Output the [x, y] coordinate of the center of the cell containing the given text.  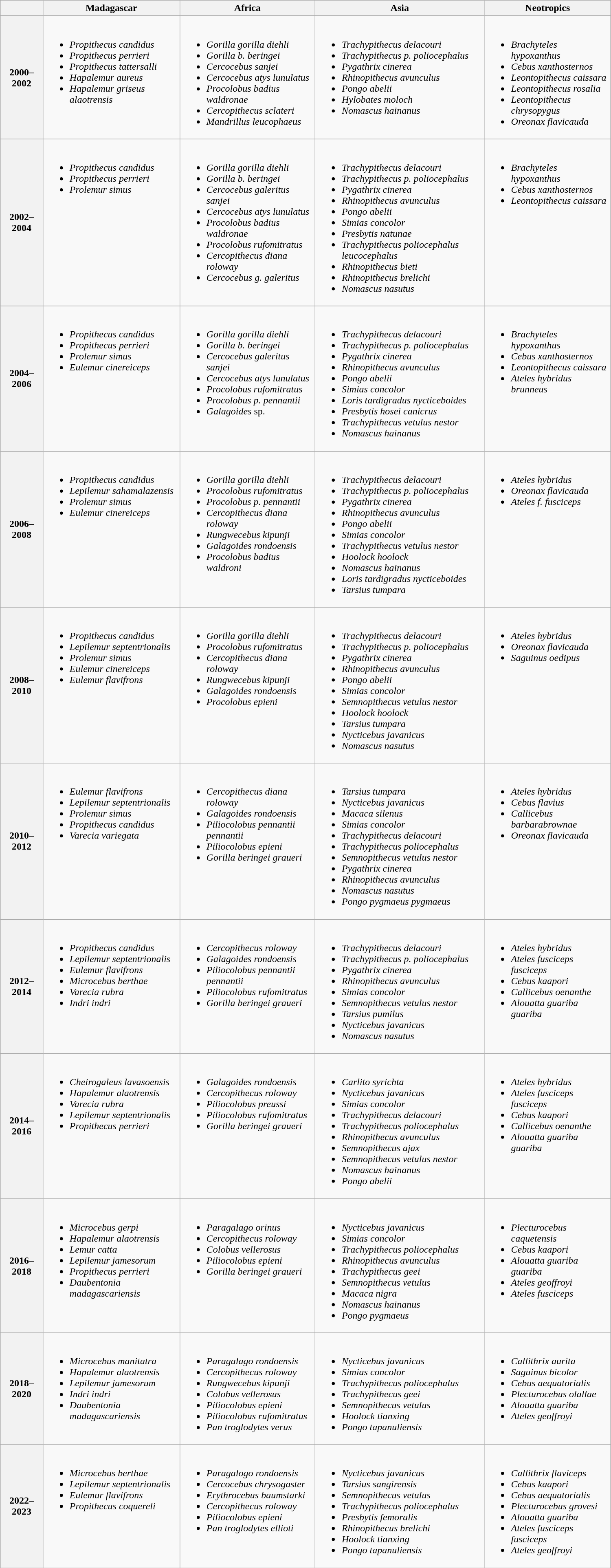
2010–2012 [22, 841]
2008–2010 [22, 685]
Propithecus candidusLepilemur septentrionalisProlemur simusEulemur cinereicepsEulemur flavifrons [111, 685]
Callithrix auritaSaguinus bicolorCebus aequatorialisPlecturocebus olallaeAlouatta guaribaAteles geoffroyi [547, 1389]
Madagascar [111, 8]
Ateles hybridusOreonax flavicaudaAteles f. fusciceps [547, 529]
Cercopithecus diana rolowayGalagoides rondoensisPiliocolobus pennantii pennantiiPiliocolobus epieni Gorilla beringei graueri [247, 841]
Asia [400, 8]
Brachyteles hypoxanthusCebus xanthosternosLeontopithecus caissara [547, 222]
2002–2004 [22, 222]
Paragalago orinusCercopithecus rolowayColobus vellerosusPiliocolobus epieniGorilla beringei graueri [247, 1266]
2006–2008 [22, 529]
Galagoides rondoensisCercopithecus rolowayPiliocolobus preussiPiliocolobus rufomitratusGorilla beringei graueri [247, 1126]
Ateles hybridusCebus flaviusCallicebus barbarabrownae Oreonax flavicauda [547, 841]
Cheirogaleus lavasoensisHapalemur alaotrensisVarecia rubraLepilemur septentrionalisPropithecus perrieri [111, 1126]
Brachyteles hypoxanthusCebus xanthosternosLeontopithecus caissaraLeontopithecus rosaliaLeontopithecus chrysopygusOreonax flavicauda [547, 77]
Nycticebus javanicusSimias concolorTrachypithecus poliocephalusTrachypithecus geeiSemnopithecus vetulusHoolock tianxingPongo tapanuliensis [400, 1389]
Eulemur flavifrons Lepilemur septentrionalisProlemur simusPropithecus candidusVarecia variegata [111, 841]
Paragalago rondoensisCercopithecus rolowayRungwecebus kipunjiColobus vellerosusPiliocolobus epieniPiliocolobus rufomitratusPan troglodytes verus [247, 1389]
Gorilla gorilla diehliProcolobus rufomitratusCercopithecus diana rolowayRungwecebus kipunjiGalagoides rondoensisProcolobus epieni [247, 685]
Callithrix flavicepsCebus kaaporiCebus aequatorialisPlecturocebus grovesiAlouatta guaribaAteles fusciceps fuscicepsAteles geoffroyi [547, 1506]
Cercopithecus rolowayGalagoides rondoensisPiliocolobus pennantii pennantiiPiliocolobus rufomitratusGorilla beringei graueri [247, 986]
2018–2020 [22, 1389]
Microcebus gerpiHapalemur alaotrensisLemur cattaLepilemur jamesorumPropithecus perrieriDaubentonia madagascariensis [111, 1266]
2016–2018 [22, 1266]
Microcebus berthaeLepilemur septentrionalisEulemur flavifronsPropithecus coquereli [111, 1506]
Propithecus candidusPropithecus perrieriPropithecus tattersalliHapalemur aureusHapalemur griseus alaotrensis [111, 77]
2000–2002 [22, 77]
Brachyteles hypoxanthusCebus xanthosternosLeontopithecus caissaraAteles hybridus brunneus [547, 379]
Neotropics [547, 8]
Propithecus candidusPropithecus perrieriProlemur simusEulemur cinereiceps [111, 379]
2014–2016 [22, 1126]
Propithecus candidusLepilemur septentrionalisEulemur flavifronsMicrocebus berthaeVarecia rubraIndri indri [111, 986]
Trachypithecus delacouriTrachypithecus p. poliocephalusPygathrix cinereaRhinopithecus avunculusPongo abeliiHylobates molochNomascus hainanus [400, 77]
Africa [247, 8]
2004–2006 [22, 379]
2022–2023 [22, 1506]
Ateles hybridusOreonax flavicaudaSaguinus oedipus [547, 685]
Propithecus candidusLepilemur sahamalazensisProlemur simusEulemur cinereiceps [111, 529]
Paragalogo rondoensisCercocebus chrysogasterErythrocebus baumstarkiCercopithecus rolowayPiliocolobus epieniPan troglodytes ellioti [247, 1506]
Propithecus candidusPropithecus perrieriProlemur simus [111, 222]
2012–2014 [22, 986]
Plecturocebus caquetensisCebus kaaporiAlouatta guariba guaribaAteles geoffroyiAteles fusciceps [547, 1266]
Microcebus manitatraHapalemur alaotrensisLepilemur jamesorumIndri indriDaubentonia madagascariensis [111, 1389]
